Pinpoint the cell where the given text exists, returning its [x, y] midpoint coordinate. 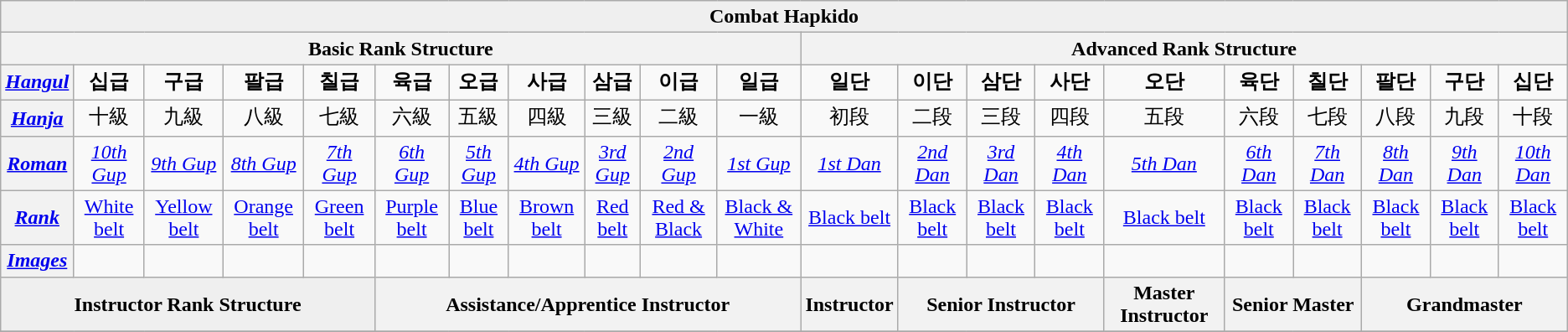
칠급 [339, 82]
Master Instructor [1164, 303]
Red & Black [678, 218]
십급 [109, 82]
팔단 [1396, 82]
White belt [109, 218]
Hangul [37, 82]
삼단 [1001, 82]
오단 [1164, 82]
三段 [1001, 117]
3rd Gup [612, 163]
육단 [1259, 82]
十級 [109, 117]
Orange belt [263, 218]
4th Dan [1070, 163]
二級 [678, 117]
八段 [1396, 117]
Blue belt [479, 218]
三級 [612, 117]
六段 [1259, 117]
初段 [849, 117]
十段 [1533, 117]
Brown belt [546, 218]
5th Gup [479, 163]
6th Dan [1259, 163]
一級 [759, 117]
육급 [411, 82]
1st Gup [759, 163]
Advanced Rank Structure [1184, 49]
八級 [263, 117]
Roman [37, 163]
四段 [1070, 117]
九級 [183, 117]
七級 [339, 117]
8th Gup [263, 163]
8th Dan [1396, 163]
七段 [1328, 117]
Purple belt [411, 218]
Senior Master [1293, 303]
四級 [546, 117]
Basic Rank Structure [400, 49]
칠단 [1328, 82]
六級 [411, 117]
9th Gup [183, 163]
Images [37, 261]
일단 [849, 82]
구단 [1464, 82]
Combat Hapkido [784, 17]
2nd Dan [932, 163]
구급 [183, 82]
일급 [759, 82]
오급 [479, 82]
10th Gup [109, 163]
Instructor Rank Structure [188, 303]
3rd Dan [1001, 163]
九段 [1464, 117]
사급 [546, 82]
1st Dan [849, 163]
2nd Gup [678, 163]
Instructor [849, 303]
五級 [479, 117]
7th Dan [1328, 163]
사단 [1070, 82]
Black & White [759, 218]
Senior Instructor [1000, 303]
Assistance/Apprentice Instructor [588, 303]
7th Gup [339, 163]
Green belt [339, 218]
Hanja [37, 117]
6th Gup [411, 163]
Red belt [612, 218]
Rank [37, 218]
4th Gup [546, 163]
Yellow belt [183, 218]
五段 [1164, 117]
이급 [678, 82]
9th Dan [1464, 163]
팔급 [263, 82]
5th Dan [1164, 163]
二段 [932, 117]
이단 [932, 82]
Grandmaster [1465, 303]
10th Dan [1533, 163]
십단 [1533, 82]
삼급 [612, 82]
